Return the (X, Y) coordinate for the center point of the cell that contains the specified text.  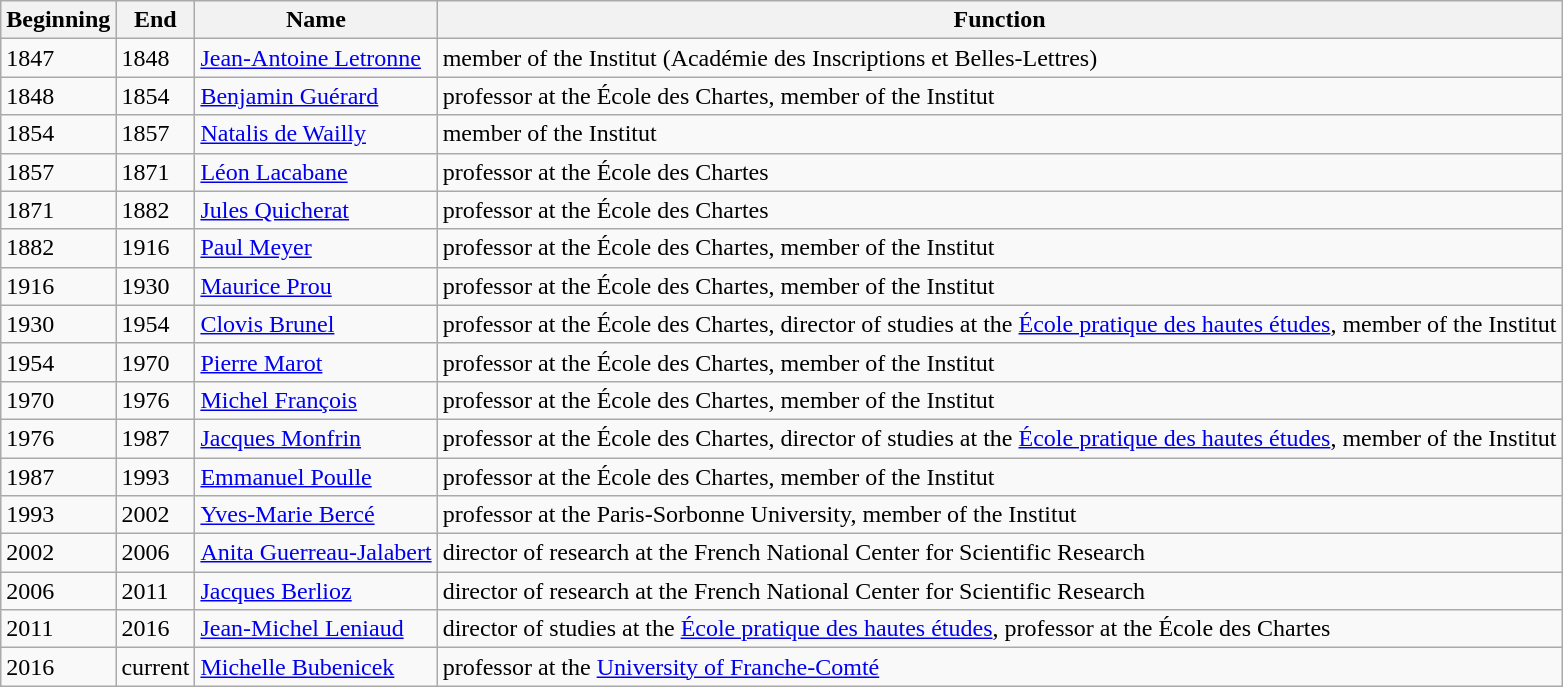
professor at the Paris-Sorbonne University, member of the Institut (1000, 515)
member of the Institut (1000, 134)
1847 (58, 58)
Maurice Prou (316, 286)
Jacques Berlioz (316, 591)
Beginning (58, 20)
Michel François (316, 400)
Jean-Antoine Letronne (316, 58)
Name (316, 20)
End (156, 20)
director of studies at the École pratique des hautes études, professor at the École des Chartes (1000, 629)
Jacques Monfrin (316, 438)
member of the Institut (Académie des Inscriptions et Belles-Lettres) (1000, 58)
Natalis de Wailly (316, 134)
Emmanuel Poulle (316, 477)
Léon Lacabane (316, 172)
Anita Guerreau-Jalabert (316, 553)
Michelle Bubenicek (316, 667)
Function (1000, 20)
professor at the University of Franche-Comté (1000, 667)
Clovis Brunel (316, 324)
Jules Quicherat (316, 210)
Benjamin Guérard (316, 96)
current (156, 667)
Yves-Marie Bercé (316, 515)
Paul Meyer (316, 248)
Jean-Michel Leniaud (316, 629)
Pierre Marot (316, 362)
